Extract the [x, y] coordinate from the center of the cell holding the provided text.  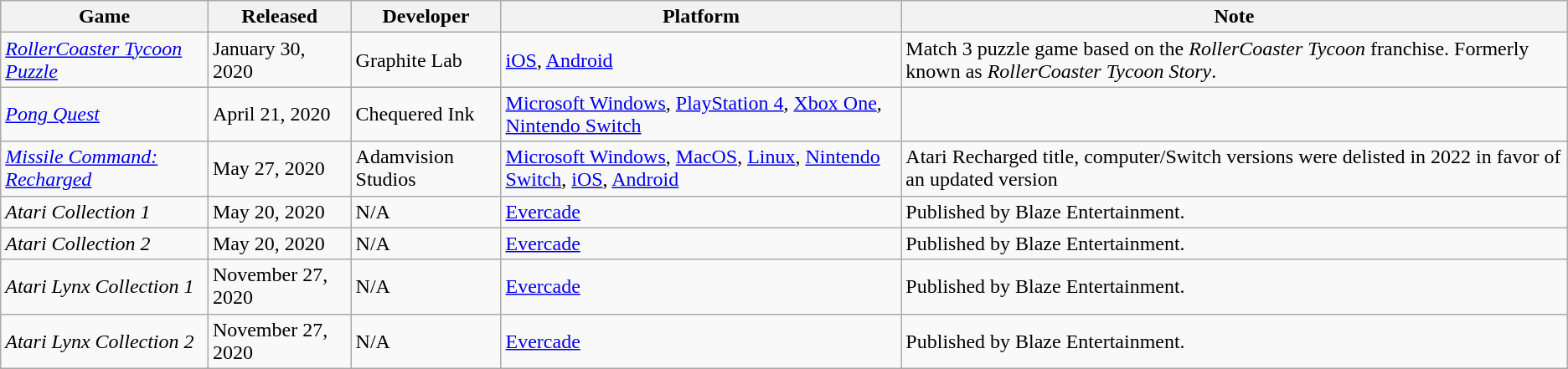
Game [105, 17]
January 30, 2020 [280, 60]
Microsoft Windows, MacOS, Linux, Nintendo Switch, iOS, Android [701, 169]
May 27, 2020 [280, 169]
Missile Command: Recharged [105, 169]
Atari Lynx Collection 2 [105, 341]
Chequered Ink [426, 114]
Atari Lynx Collection 1 [105, 286]
Platform [701, 17]
Note [1235, 17]
Pong Quest [105, 114]
RollerCoaster Tycoon Puzzle [105, 60]
April 21, 2020 [280, 114]
Microsoft Windows, PlayStation 4, Xbox One, Nintendo Switch [701, 114]
Developer [426, 17]
Match 3 puzzle game based on the RollerCoaster Tycoon franchise. Formerly known as RollerCoaster Tycoon Story. [1235, 60]
Atari Recharged title, computer/Switch versions were delisted in 2022 in favor of an updated version [1235, 169]
Graphite Lab [426, 60]
Atari Collection 2 [105, 243]
Released [280, 17]
iOS, Android [701, 60]
Adamvision Studios [426, 169]
Atari Collection 1 [105, 212]
